Output the [X, Y] coordinate of the center of the cell containing the given text.  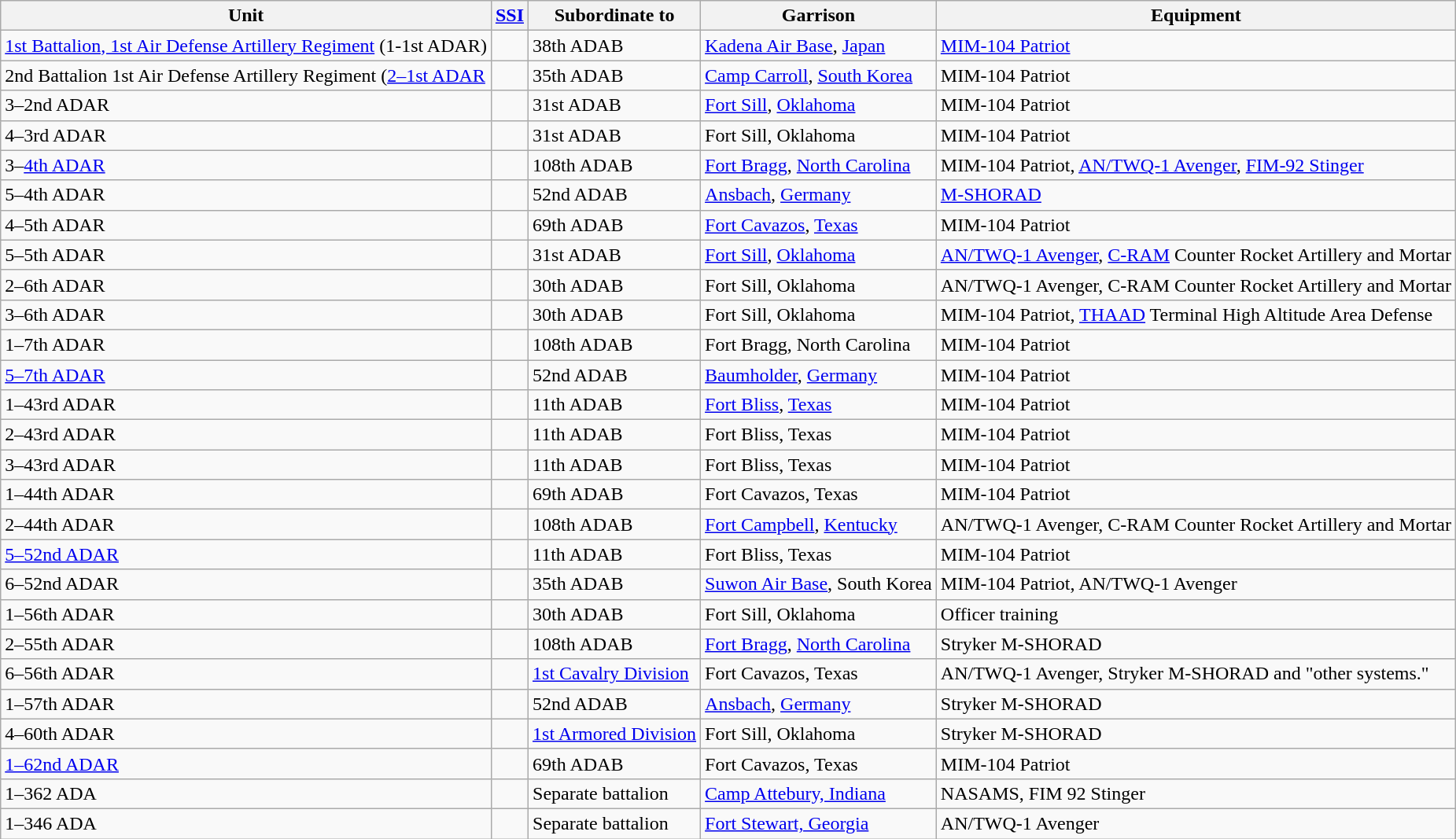
2–6th ADAR [246, 285]
NASAMS, FIM 92 Stinger [1196, 793]
1–7th ADAR [246, 344]
Fort Stewart, Georgia [819, 823]
1–62nd ADAR [246, 764]
4–5th ADAR [246, 225]
MIM-104 Patriot, AN/TWQ-1 Avenger, FIM-92 Stinger [1196, 165]
3–43rd ADAR [246, 465]
1st Battalion, 1st Air Defense Artillery Regiment (1-1st ADAR) [246, 46]
1st Armored Division [615, 734]
3–2nd ADAR [246, 105]
Camp Attebury, Indiana [819, 793]
38th ADAB [615, 46]
5–7th ADAR [246, 375]
6–56th ADAR [246, 674]
1–362 ADA [246, 793]
2–43rd ADAR [246, 435]
AN/TWQ-1 Avenger, Stryker M-SHORAD and "other systems." [1196, 674]
M-SHORAD [1196, 195]
6–52nd ADAR [246, 584]
Fort Campbell, Kentucky [819, 524]
4–60th ADAR [246, 734]
5–5th ADAR [246, 255]
AN/TWQ-1 Avenger [1196, 823]
2–55th ADAR [246, 644]
1–346 ADA [246, 823]
Camp Carroll, South Korea [819, 75]
MIM-104 Patriot, AN/TWQ-1 Avenger [1196, 584]
1–56th ADAR [246, 614]
2–44th ADAR [246, 524]
1–44th ADAR [246, 495]
Officer training [1196, 614]
SSI [510, 16]
5–52nd ADAR [246, 554]
3–6th ADAR [246, 315]
2nd Battalion 1st Air Defense Artillery Regiment (2–1st ADAR [246, 75]
5–4th ADAR [246, 195]
1–57th ADAR [246, 704]
Unit [246, 16]
MIM-104 Patriot, THAAD Terminal High Altitude Area Defense [1196, 315]
Subordinate to [615, 16]
Baumholder, Germany [819, 375]
3–4th ADAR [246, 165]
4–3rd ADAR [246, 135]
Equipment [1196, 16]
1–43rd ADAR [246, 405]
Suwon Air Base, South Korea [819, 584]
Kadena Air Base, Japan [819, 46]
1st Cavalry Division [615, 674]
Garrison [819, 16]
